Scan for the cell matching the given text and deliver its [X, Y] coordinate at center. 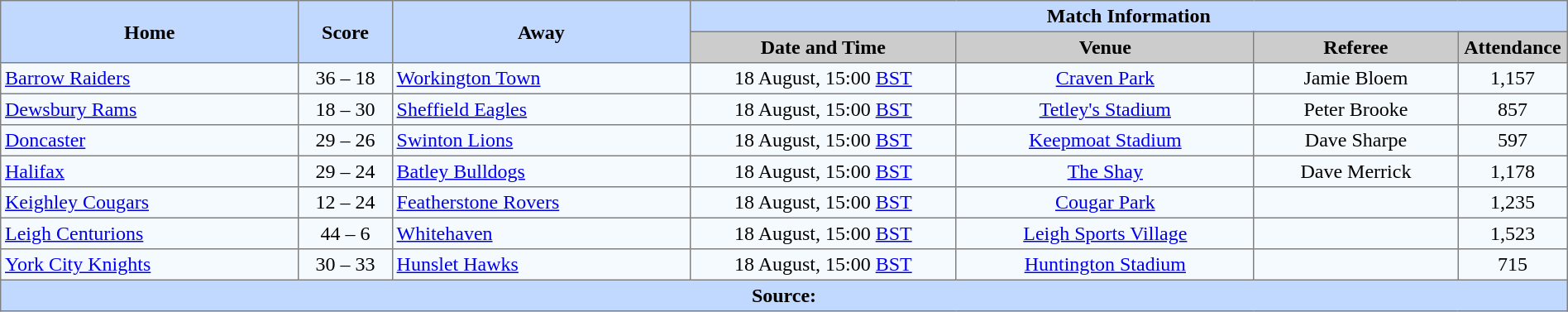
Attendance [1513, 47]
Jamie Bloem [1355, 79]
597 [1513, 141]
Peter Brooke [1355, 109]
Hunslet Hawks [541, 265]
Sheffield Eagles [541, 109]
Leigh Sports Village [1105, 233]
Swinton Lions [541, 141]
Leigh Centurions [150, 233]
York City Knights [150, 265]
Tetley's Stadium [1105, 109]
12 – 24 [346, 203]
1,523 [1513, 233]
Featherstone Rovers [541, 203]
Workington Town [541, 79]
Dewsbury Rams [150, 109]
857 [1513, 109]
1,235 [1513, 203]
Craven Park [1105, 79]
Batley Bulldogs [541, 171]
44 – 6 [346, 233]
36 – 18 [346, 79]
29 – 24 [346, 171]
Barrow Raiders [150, 79]
Whitehaven [541, 233]
Keepmoat Stadium [1105, 141]
Venue [1105, 47]
18 – 30 [346, 109]
715 [1513, 265]
Match Information [1128, 17]
Source: [784, 295]
30 – 33 [346, 265]
Keighley Cougars [150, 203]
Score [346, 31]
Date and Time [823, 47]
Cougar Park [1105, 203]
29 – 26 [346, 141]
Away [541, 31]
Huntington Stadium [1105, 265]
Home [150, 31]
The Shay [1105, 171]
1,157 [1513, 79]
Doncaster [150, 141]
Dave Sharpe [1355, 141]
1,178 [1513, 171]
Dave Merrick [1355, 171]
Referee [1355, 47]
Halifax [150, 171]
